Scan for the cell matching the given text and deliver its (x, y) coordinate at center. 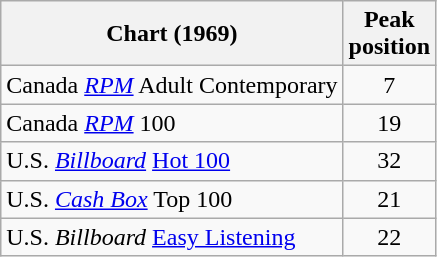
Chart (1969) (172, 34)
7 (389, 85)
22 (389, 237)
21 (389, 199)
U.S. Cash Box Top 100 (172, 199)
Canada RPM 100 (172, 123)
U.S. Billboard Easy Listening (172, 237)
19 (389, 123)
Peakposition (389, 34)
Canada RPM Adult Contemporary (172, 85)
U.S. Billboard Hot 100 (172, 161)
32 (389, 161)
